For the text-containing cell, return its midpoint in (X, Y) coordinate format. 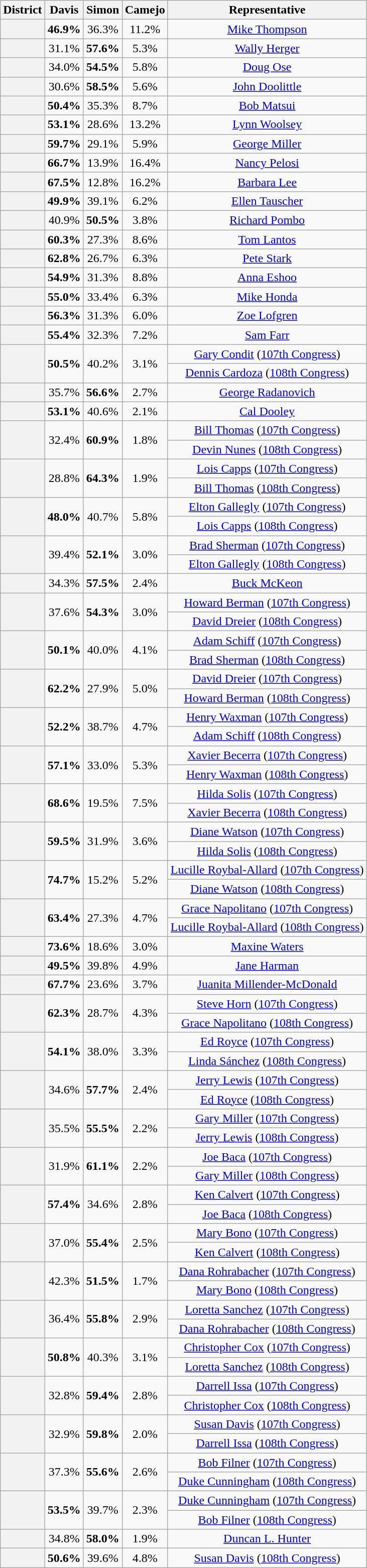
Dennis Cardoza (108th Congress) (267, 373)
54.3% (102, 612)
Ed Royce (107th Congress) (267, 1042)
5.9% (145, 144)
52.2% (64, 727)
2.0% (145, 1433)
59.4% (102, 1395)
Steve Horn (107th Congress) (267, 1004)
50.1% (64, 650)
8.6% (145, 239)
31.1% (64, 48)
1.7% (145, 1281)
Gary Miller (107th Congress) (267, 1118)
56.6% (102, 392)
67.5% (64, 182)
Lucille Roybal-Allard (107th Congress) (267, 870)
32.8% (64, 1395)
40.3% (102, 1357)
4.9% (145, 966)
District (23, 10)
48.0% (64, 516)
26.7% (102, 259)
Elton Gallegly (108th Congress) (267, 564)
Grace Napolitano (108th Congress) (267, 1023)
40.9% (64, 220)
61.1% (102, 1166)
Davis (64, 10)
63.4% (64, 918)
59.8% (102, 1433)
39.8% (102, 966)
49.5% (64, 966)
John Doolittle (267, 86)
Richard Pombo (267, 220)
Hilda Solis (107th Congress) (267, 793)
8.8% (145, 278)
32.3% (102, 335)
Susan Davis (107th Congress) (267, 1424)
2.5% (145, 1243)
Devin Nunes (108th Congress) (267, 449)
2.3% (145, 1510)
Duncan L. Hunter (267, 1539)
Mike Honda (267, 297)
Bill Thomas (108th Congress) (267, 488)
57.7% (102, 1090)
6.2% (145, 201)
57.4% (64, 1204)
Joe Baca (108th Congress) (267, 1214)
Cal Dooley (267, 411)
Linda Sánchez (108th Congress) (267, 1061)
Bob Matsui (267, 105)
38.7% (102, 727)
34.0% (64, 67)
Simon (102, 10)
13.9% (102, 163)
13.2% (145, 125)
Ken Calvert (107th Congress) (267, 1195)
35.3% (102, 105)
62.3% (64, 1013)
37.3% (64, 1472)
2.9% (145, 1319)
35.7% (64, 392)
57.1% (64, 765)
Brad Sherman (107th Congress) (267, 545)
59.5% (64, 841)
54.1% (64, 1051)
28.7% (102, 1013)
40.6% (102, 411)
33.0% (102, 765)
8.7% (145, 105)
Zoe Lofgren (267, 316)
Lois Capps (108th Congress) (267, 526)
Lois Capps (107th Congress) (267, 468)
38.0% (102, 1051)
2.7% (145, 392)
Tom Lantos (267, 239)
12.8% (102, 182)
George Miller (267, 144)
Adam Schiff (107th Congress) (267, 641)
60.9% (102, 440)
68.6% (64, 803)
53.5% (64, 1510)
58.5% (102, 86)
23.6% (102, 985)
Diane Watson (107th Congress) (267, 831)
54.9% (64, 278)
50.8% (64, 1357)
40.0% (102, 650)
Mary Bono (107th Congress) (267, 1233)
56.3% (64, 316)
57.6% (102, 48)
George Radanovich (267, 392)
40.2% (102, 364)
Gary Miller (108th Congress) (267, 1176)
Joe Baca (107th Congress) (267, 1156)
Brad Sherman (108th Congress) (267, 660)
Henry Waxman (108th Congress) (267, 774)
Buck McKeon (267, 583)
55.6% (102, 1472)
Darrell Issa (107th Congress) (267, 1386)
Hilda Solis (108th Congress) (267, 851)
Dana Rohrabacher (108th Congress) (267, 1329)
Grace Napolitano (107th Congress) (267, 908)
Juanita Millender-McDonald (267, 985)
35.5% (64, 1128)
39.7% (102, 1510)
11.2% (145, 29)
30.6% (64, 86)
Duke Cunningham (107th Congress) (267, 1501)
28.6% (102, 125)
Xavier Becerra (107th Congress) (267, 755)
18.6% (102, 946)
2.6% (145, 1472)
Ken Calvert (108th Congress) (267, 1252)
3.6% (145, 841)
Mary Bono (108th Congress) (267, 1290)
37.6% (64, 612)
Christopher Cox (108th Congress) (267, 1405)
19.5% (102, 803)
34.3% (64, 583)
32.9% (64, 1433)
Ellen Tauscher (267, 201)
Jerry Lewis (108th Congress) (267, 1137)
36.3% (102, 29)
52.1% (102, 554)
32.4% (64, 440)
Nancy Pelosi (267, 163)
Howard Berman (108th Congress) (267, 698)
74.7% (64, 880)
Dana Rohrabacher (107th Congress) (267, 1271)
Maxine Waters (267, 946)
42.3% (64, 1281)
Loretta Sanchez (108th Congress) (267, 1367)
Xavier Becerra (108th Congress) (267, 812)
64.3% (102, 478)
16.4% (145, 163)
34.8% (64, 1539)
Duke Cunningham (108th Congress) (267, 1482)
5.2% (145, 880)
16.2% (145, 182)
Darrell Issa (108th Congress) (267, 1443)
Howard Berman (107th Congress) (267, 602)
Representative (267, 10)
58.0% (102, 1539)
50.6% (64, 1558)
5.6% (145, 86)
Jerry Lewis (107th Congress) (267, 1080)
Pete Stark (267, 259)
40.7% (102, 516)
Elton Gallegly (107th Congress) (267, 507)
37.0% (64, 1243)
Henry Waxman (107th Congress) (267, 717)
39.6% (102, 1558)
Camejo (145, 10)
67.7% (64, 985)
62.8% (64, 259)
6.0% (145, 316)
Bob Filner (107th Congress) (267, 1463)
54.5% (102, 67)
Susan Davis (108th Congress) (267, 1558)
28.8% (64, 478)
1.8% (145, 440)
Barbara Lee (267, 182)
Jane Harman (267, 966)
49.9% (64, 201)
Lucille Roybal-Allard (108th Congress) (267, 927)
Wally Herger (267, 48)
Bill Thomas (107th Congress) (267, 430)
Doug Ose (267, 67)
Christopher Cox (107th Congress) (267, 1348)
4.1% (145, 650)
Ed Royce (108th Congress) (267, 1099)
Loretta Sanchez (107th Congress) (267, 1309)
Mike Thompson (267, 29)
2.1% (145, 411)
66.7% (64, 163)
3.3% (145, 1051)
5.0% (145, 688)
55.0% (64, 297)
55.5% (102, 1128)
Lynn Woolsey (267, 125)
60.3% (64, 239)
3.7% (145, 985)
4.3% (145, 1013)
Gary Condit (107th Congress) (267, 354)
29.1% (102, 144)
David Dreier (108th Congress) (267, 622)
Bob Filner (108th Congress) (267, 1520)
Anna Eshoo (267, 278)
15.2% (102, 880)
39.1% (102, 201)
51.5% (102, 1281)
4.8% (145, 1558)
59.7% (64, 144)
39.4% (64, 554)
73.6% (64, 946)
7.5% (145, 803)
50.4% (64, 105)
David Dreier (107th Congress) (267, 679)
57.5% (102, 583)
3.8% (145, 220)
62.2% (64, 688)
Diane Watson (108th Congress) (267, 889)
Sam Farr (267, 335)
33.4% (102, 297)
7.2% (145, 335)
36.4% (64, 1319)
Adam Schiff (108th Congress) (267, 736)
46.9% (64, 29)
27.9% (102, 688)
55.8% (102, 1319)
